Output the [x, y] coordinate of the center of the cell containing the given text.  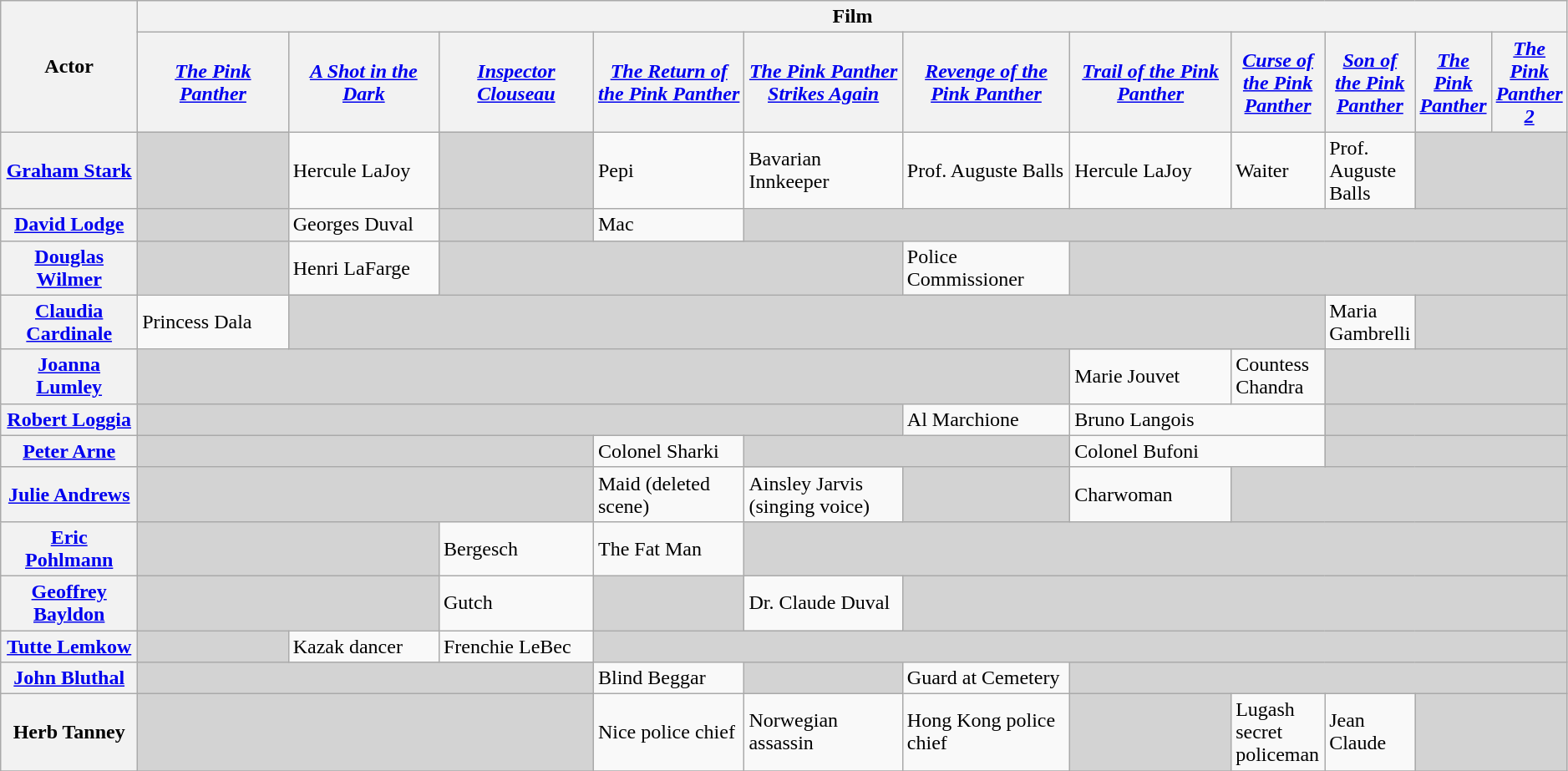
The Pink Panther Strikes Again [824, 82]
Douglas Wilmer [69, 267]
Pepi [668, 170]
Peter Arne [69, 451]
The Return of the Pink Panther [668, 82]
Geoffrey Bayldon [69, 603]
Georges Duval [363, 225]
Maid (deleted scene) [668, 495]
Ainsley Jarvis (singing voice) [824, 495]
Colonel Bufoni [1198, 451]
The Fat Man [668, 548]
Graham Stark [69, 170]
Bruno Langois [1198, 419]
Inspector Clouseau [516, 82]
Dr. Claude Duval [824, 603]
Colonel Sharki [668, 451]
David Lodge [69, 225]
Kazak dancer [363, 646]
Eric Pohlmann [69, 548]
Marie Jouvet [1151, 376]
Frenchie LeBec [516, 646]
Jean Claude [1370, 733]
Bergesch [516, 548]
The Pink Panther 2 [1529, 82]
Revenge of the Pink Panther [986, 82]
Claudia Cardinale [69, 322]
Police Commissioner [986, 267]
Film [853, 17]
Trail of the Pink Panther [1151, 82]
John Bluthal [69, 678]
Maria Gambrelli [1370, 322]
A Shot in the Dark [363, 82]
Hong Kong police chief [986, 733]
Joanna Lumley [69, 376]
Norwegian assassin [824, 733]
Mac [668, 225]
Henri LaFarge [363, 267]
Gutch [516, 603]
Al Marchione [986, 419]
Countess Chandra [1278, 376]
Bavarian Innkeeper [824, 170]
Charwoman [1151, 495]
Blind Beggar [668, 678]
Julie Andrews [69, 495]
Guard at Cemetery [986, 678]
Lugash secret policeman [1278, 733]
Nice police chief [668, 733]
Curse of the Pink Panther [1278, 82]
Herb Tanney [69, 733]
Princess Dala [213, 322]
Tutte Lemkow [69, 646]
Son of the Pink Panther [1370, 82]
Robert Loggia [69, 419]
Waiter [1278, 170]
Actor [69, 67]
